Search for the cell housing the specified text and yield its [X, Y] center coordinate. 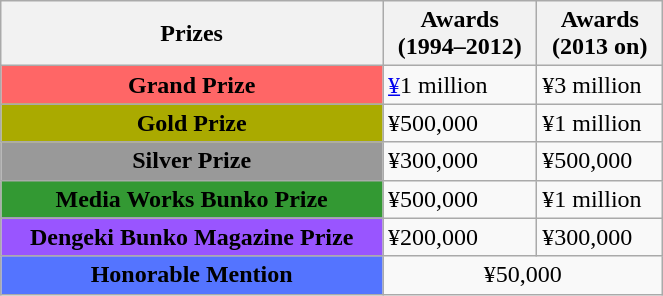
Silver Prize [192, 161]
Awards(2013 on) [600, 34]
Honorable Mention [192, 275]
Awards(1994–2012) [460, 34]
Dengeki Bunko Magazine Prize [192, 237]
¥50,000 [523, 275]
Prizes [192, 34]
Grand Prize [192, 85]
¥3 million [600, 85]
Gold Prize [192, 123]
¥200,000 [460, 237]
Media Works Bunko Prize [192, 199]
